Scan for the cell matching the given text and deliver its [x, y] coordinate at center. 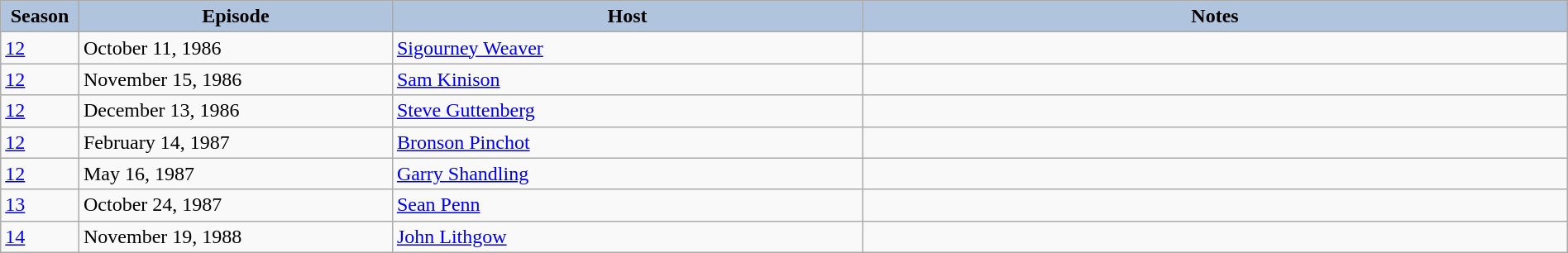
Episode [235, 17]
November 15, 1986 [235, 79]
Sean Penn [627, 205]
November 19, 1988 [235, 236]
Garry Shandling [627, 174]
October 11, 1986 [235, 48]
Sigourney Weaver [627, 48]
February 14, 1987 [235, 142]
Season [40, 17]
Steve Guttenberg [627, 111]
14 [40, 236]
May 16, 1987 [235, 174]
Bronson Pinchot [627, 142]
October 24, 1987 [235, 205]
December 13, 1986 [235, 111]
13 [40, 205]
John Lithgow [627, 236]
Sam Kinison [627, 79]
Host [627, 17]
Notes [1216, 17]
